Provide the [X, Y] coordinate of the cell's center where the given text is located.  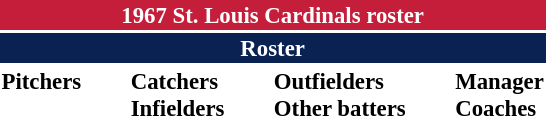
Roster [272, 48]
1967 St. Louis Cardinals roster [272, 15]
